Detect which cell encompasses the target text, then output its (X, Y) center coordinate. 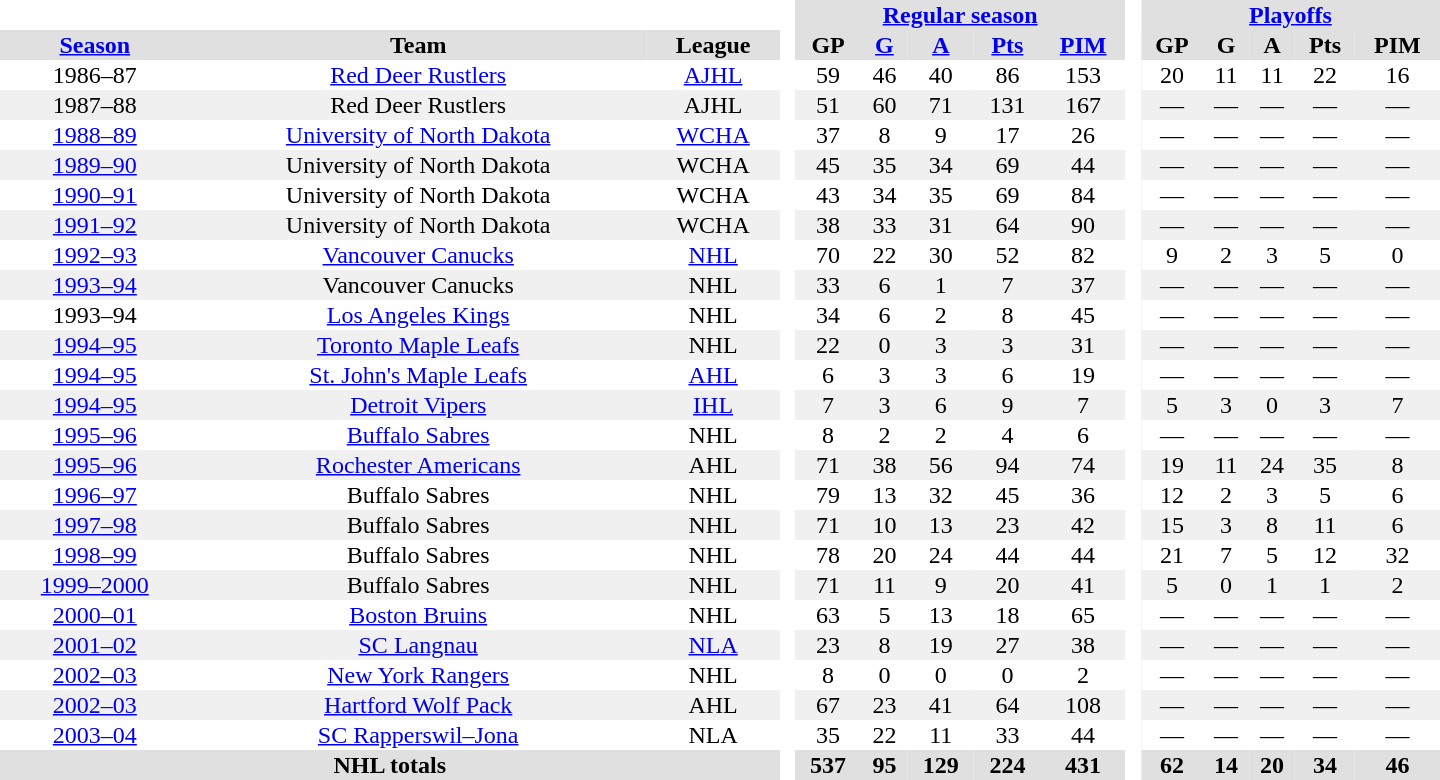
1986–87 (95, 75)
129 (942, 765)
17 (1008, 135)
Los Angeles Kings (418, 315)
1989–90 (95, 165)
40 (942, 75)
SC Langnau (418, 645)
59 (828, 75)
56 (942, 465)
Team (418, 45)
167 (1084, 105)
15 (1172, 525)
1998–99 (95, 555)
NHL totals (390, 765)
New York Rangers (418, 675)
224 (1008, 765)
Rochester Americans (418, 465)
IHL (714, 405)
14 (1226, 765)
St. John's Maple Leafs (418, 375)
2001–02 (95, 645)
1987–88 (95, 105)
431 (1084, 765)
90 (1084, 225)
43 (828, 195)
Regular season (960, 15)
1996–97 (95, 495)
62 (1172, 765)
1991–92 (95, 225)
79 (828, 495)
2000–01 (95, 615)
Hartford Wolf Pack (418, 705)
18 (1008, 615)
86 (1008, 75)
21 (1172, 555)
30 (942, 255)
26 (1084, 135)
1999–2000 (95, 585)
Boston Bruins (418, 615)
Detroit Vipers (418, 405)
70 (828, 255)
51 (828, 105)
2003–04 (95, 735)
60 (884, 105)
League (714, 45)
Season (95, 45)
537 (828, 765)
1992–93 (95, 255)
67 (828, 705)
94 (1008, 465)
16 (1398, 75)
84 (1084, 195)
10 (884, 525)
65 (1084, 615)
153 (1084, 75)
42 (1084, 525)
108 (1084, 705)
82 (1084, 255)
Playoffs (1290, 15)
36 (1084, 495)
1997–98 (95, 525)
27 (1008, 645)
1988–89 (95, 135)
Toronto Maple Leafs (418, 345)
52 (1008, 255)
74 (1084, 465)
SC Rapperswil–Jona (418, 735)
95 (884, 765)
131 (1008, 105)
63 (828, 615)
78 (828, 555)
1990–91 (95, 195)
4 (1008, 435)
